Identify which cell holds the provided text, then report its [x, y] central coordinate. 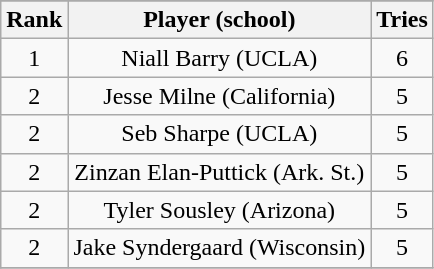
6 [402, 58]
Tries [402, 20]
Tyler Sousley (Arizona) [220, 210]
Rank [34, 20]
1 [34, 58]
Player (school) [220, 20]
Zinzan Elan-Puttick (Ark. St.) [220, 172]
Jake Syndergaard (Wisconsin) [220, 248]
Seb Sharpe (UCLA) [220, 134]
Niall Barry (UCLA) [220, 58]
Jesse Milne (California) [220, 96]
